Detect which cell encompasses the target text, then output its [x, y] center coordinate. 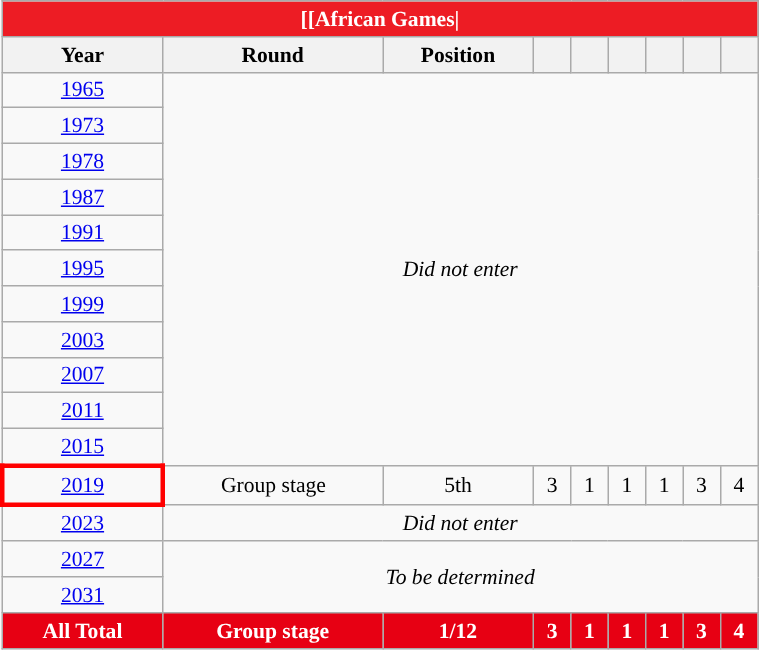
2015 [82, 448]
1991 [82, 233]
1965 [82, 90]
2031 [82, 595]
To be determined [460, 578]
2007 [82, 375]
2003 [82, 340]
1/12 [458, 631]
1999 [82, 304]
Round [273, 55]
1978 [82, 162]
2027 [82, 560]
1987 [82, 197]
2011 [82, 411]
1995 [82, 269]
2019 [82, 486]
5th [458, 486]
[[African Games| [380, 19]
Position [458, 55]
Year [82, 55]
All Total [82, 631]
1973 [82, 126]
2023 [82, 522]
